Return (x, y) of the center of cell containing provided text 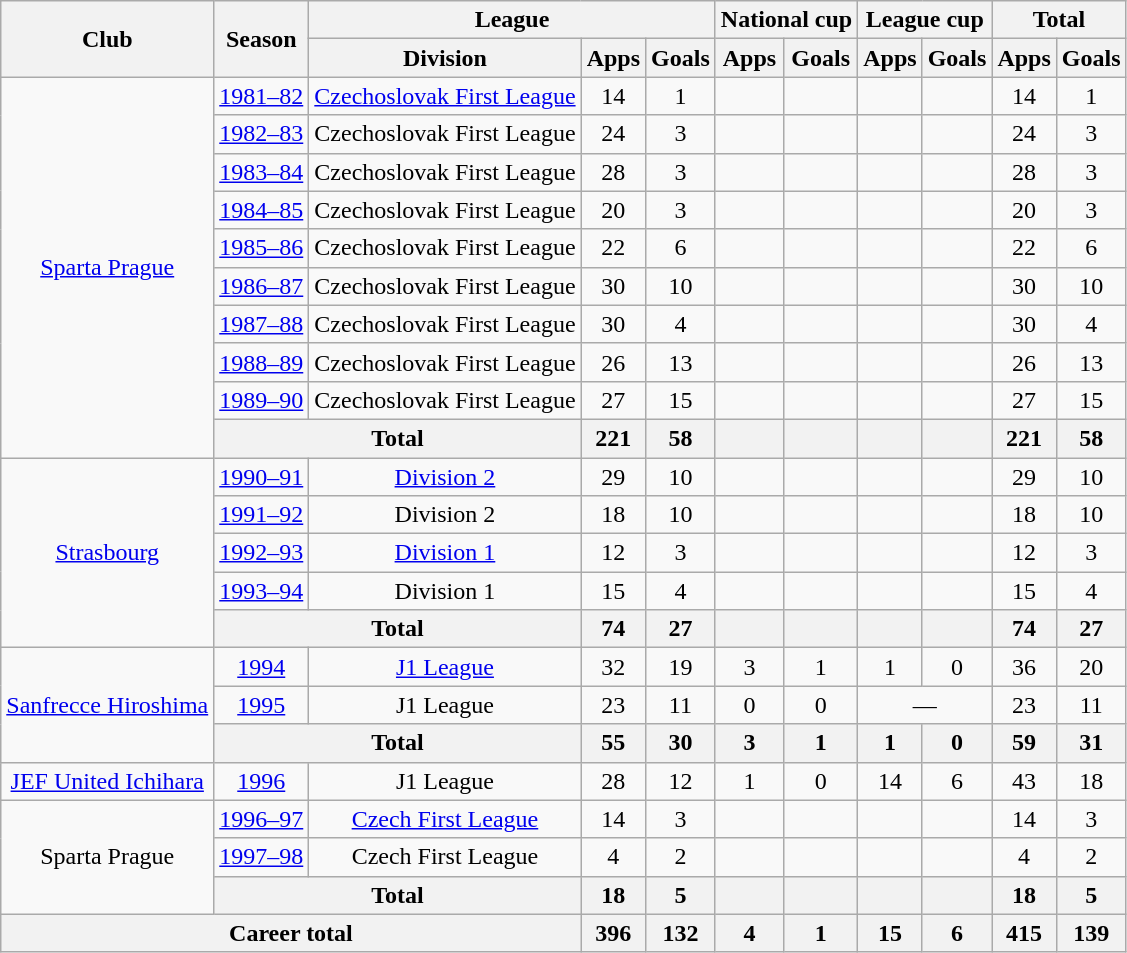
1985–86 (262, 248)
1981–82 (262, 96)
1989–90 (262, 400)
19 (681, 667)
132 (681, 933)
Club (108, 39)
1982–83 (262, 134)
JEF United Ichihara (108, 781)
32 (613, 667)
1984–85 (262, 210)
1996 (262, 781)
— (925, 705)
Season (262, 39)
415 (1024, 933)
1988–89 (262, 362)
Sanfrecce Hiroshima (108, 705)
League cup (925, 20)
1986–87 (262, 286)
1983–84 (262, 172)
36 (1024, 667)
1995 (262, 705)
55 (613, 743)
31 (1091, 743)
1994 (262, 667)
National cup (786, 20)
Career total (291, 933)
Division (445, 58)
396 (613, 933)
1992–93 (262, 553)
59 (1024, 743)
1987–88 (262, 324)
43 (1024, 781)
1997–98 (262, 857)
1996–97 (262, 819)
1990–91 (262, 477)
1993–94 (262, 591)
1991–92 (262, 515)
139 (1091, 933)
Strasbourg (108, 553)
League (512, 20)
